Capture the cell that displays the provided text and extract its [x, y] central coordinate. 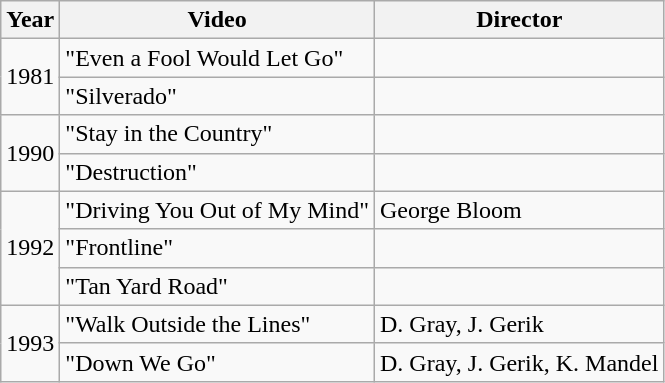
"Destruction" [218, 172]
"Tan Yard Road" [218, 286]
Video [218, 20]
1981 [30, 77]
"Frontline" [218, 248]
Director [520, 20]
1993 [30, 343]
"Stay in the Country" [218, 134]
"Silverado" [218, 96]
1990 [30, 153]
D. Gray, J. Gerik, K. Mandel [520, 362]
"Down We Go" [218, 362]
Year [30, 20]
"Walk Outside the Lines" [218, 324]
George Bloom [520, 210]
"Driving You Out of My Mind" [218, 210]
"Even a Fool Would Let Go" [218, 58]
1992 [30, 248]
D. Gray, J. Gerik [520, 324]
